Detect which cell encompasses the target text, then output its (x, y) center coordinate. 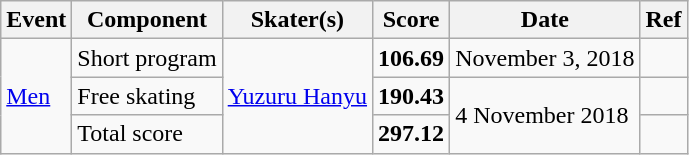
Event (36, 20)
Yuzuru Hanyu (297, 96)
Short program (147, 58)
4 November 2018 (545, 115)
Component (147, 20)
Date (545, 20)
Men (36, 96)
Ref (664, 20)
190.43 (412, 96)
106.69 (412, 58)
297.12 (412, 134)
Score (412, 20)
November 3, 2018 (545, 58)
Total score (147, 134)
Skater(s) (297, 20)
Free skating (147, 96)
